Capture the cell that displays the provided text and extract its (x, y) central coordinate. 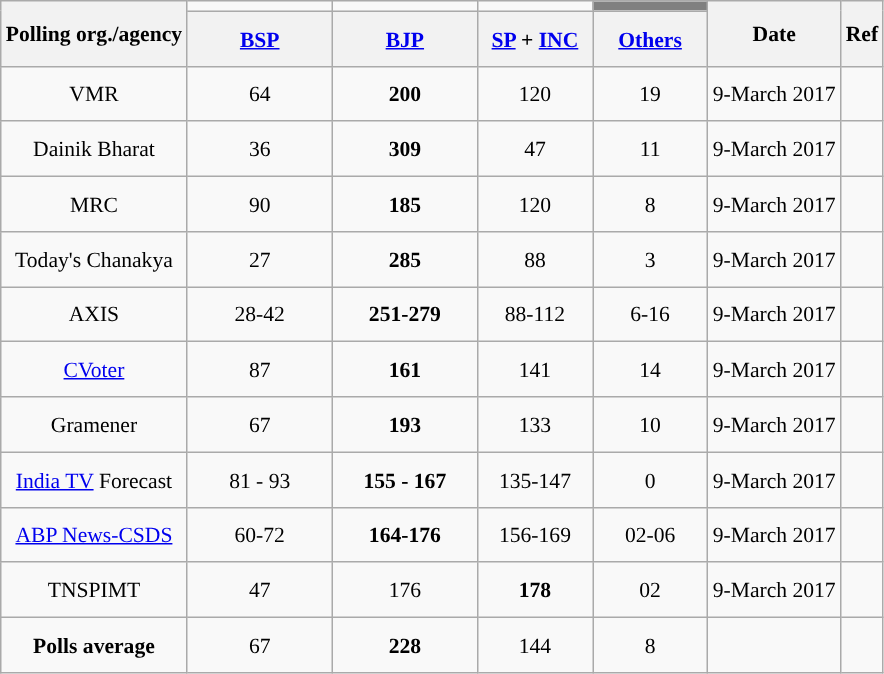
161 (404, 370)
60-72 (260, 534)
155 - 167 (404, 480)
36 (260, 150)
228 (404, 646)
156-169 (534, 534)
Today's Chanakya (94, 260)
Polling org./agency (94, 34)
Others (650, 38)
309 (404, 150)
10 (650, 424)
176 (404, 590)
Date (774, 34)
135-147 (534, 480)
87 (260, 370)
ABP News-CSDS (94, 534)
200 (404, 94)
3 (650, 260)
BSP (260, 38)
28-42 (260, 314)
178 (534, 590)
02-06 (650, 534)
251-279 (404, 314)
193 (404, 424)
81 - 93 (260, 480)
0 (650, 480)
Ref (862, 34)
Polls average (94, 646)
19 (650, 94)
CVoter (94, 370)
88-112 (534, 314)
14 (650, 370)
285 (404, 260)
144 (534, 646)
27 (260, 260)
90 (260, 204)
164-176 (404, 534)
TNSPIMT (94, 590)
6-16 (650, 314)
11 (650, 150)
MRC (94, 204)
88 (534, 260)
141 (534, 370)
SP + INC (534, 38)
AXIS (94, 314)
Gramener (94, 424)
VMR (94, 94)
64 (260, 94)
Dainik Bharat (94, 150)
02 (650, 590)
BJP (404, 38)
India TV Forecast (94, 480)
133 (534, 424)
185 (404, 204)
